Return [x, y] of the center of cell containing provided text 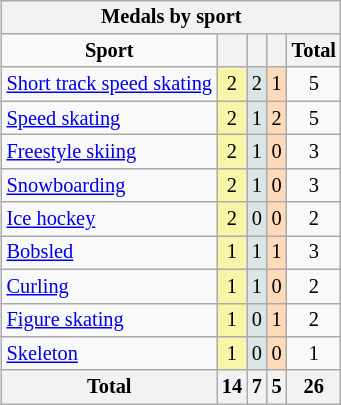
7 [257, 387]
Curling [110, 286]
Sport [110, 51]
26 [314, 387]
Figure skating [110, 320]
Skeleton [110, 354]
Medals by sport [172, 17]
14 [232, 387]
Freestyle skiing [110, 152]
Bobsled [110, 253]
Short track speed skating [110, 84]
Ice hockey [110, 219]
Snowboarding [110, 185]
Speed skating [110, 118]
